Determine the [x, y] coordinate at the center of the cell enclosing the given text.  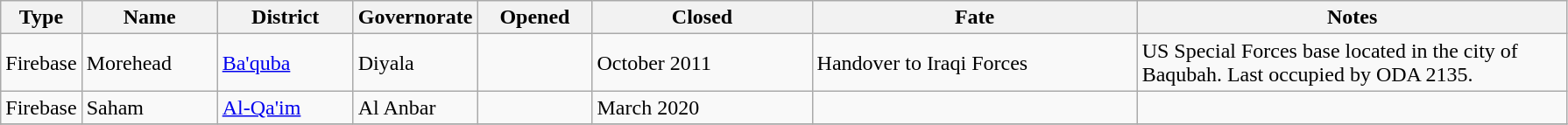
Closed [703, 17]
Morehead [149, 63]
Ba'quba [286, 63]
Saham [149, 108]
District [286, 17]
Type [41, 17]
October 2011 [703, 63]
Notes [1353, 17]
Governorate [415, 17]
US Special Forces base located in the city of Baqubah. Last occupied by ODA 2135. [1353, 63]
Al-Qa'im [286, 108]
Fate [974, 17]
Handover to Iraqi Forces [974, 63]
Diyala [415, 63]
March 2020 [703, 108]
Al Anbar [415, 108]
Name [149, 17]
Opened [534, 17]
